Provide the (x, y) coordinate of the cell's center where the given text is located.  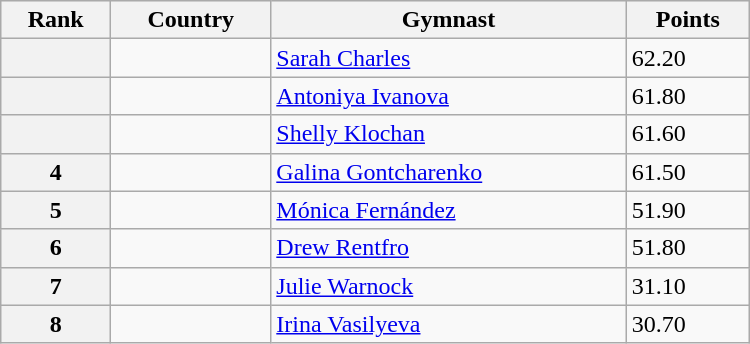
Irina Vasilyeva (448, 324)
Julie Warnock (448, 286)
Gymnast (448, 20)
51.80 (688, 248)
61.50 (688, 172)
61.80 (688, 96)
Shelly Klochan (448, 134)
6 (56, 248)
Points (688, 20)
Mónica Fernández (448, 210)
4 (56, 172)
Sarah Charles (448, 58)
5 (56, 210)
Country (191, 20)
Drew Rentfro (448, 248)
30.70 (688, 324)
Galina Gontcharenko (448, 172)
51.90 (688, 210)
31.10 (688, 286)
Rank (56, 20)
8 (56, 324)
7 (56, 286)
Antoniya Ivanova (448, 96)
61.60 (688, 134)
62.20 (688, 58)
